Return [X, Y] of the center of cell containing provided text 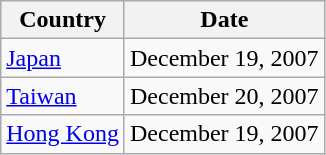
Country [63, 20]
December 20, 2007 [224, 96]
Taiwan [63, 96]
Date [224, 20]
Hong Kong [63, 134]
Japan [63, 58]
